Pinpoint the cell where the given text exists, returning its (X, Y) midpoint coordinate. 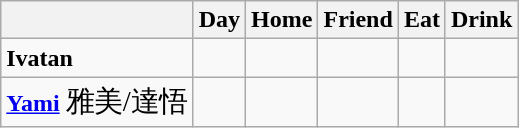
Day (219, 20)
Friend (358, 20)
Yami 雅美/達悟 (97, 102)
Drink (481, 20)
Eat (422, 20)
Home (282, 20)
Ivatan (97, 58)
